Extract the [X, Y] coordinate from the center of the cell holding the provided text.  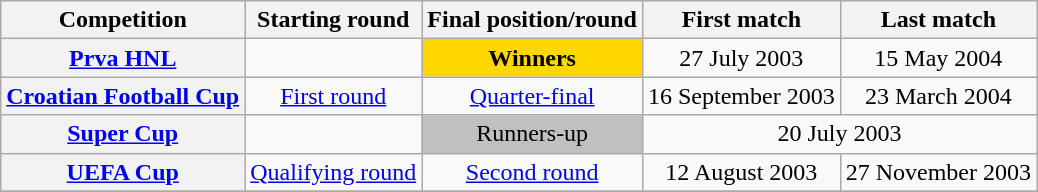
Prva HNL [123, 58]
Croatian Football Cup [123, 96]
Runners-up [532, 134]
27 November 2003 [938, 172]
Qualifying round [334, 172]
15 May 2004 [938, 58]
First round [334, 96]
UEFA Cup [123, 172]
Last match [938, 20]
First match [741, 20]
20 July 2003 [839, 134]
Second round [532, 172]
Winners [532, 58]
Quarter-final [532, 96]
12 August 2003 [741, 172]
Starting round [334, 20]
Competition [123, 20]
27 July 2003 [741, 58]
Super Cup [123, 134]
16 September 2003 [741, 96]
23 March 2004 [938, 96]
Final position/round [532, 20]
